Scan for the cell matching the given text and deliver its (x, y) coordinate at center. 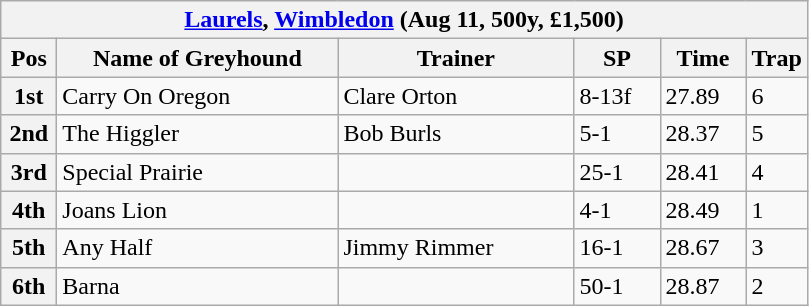
28.37 (703, 134)
Bob Burls (456, 134)
1st (29, 96)
1 (776, 210)
2nd (29, 134)
28.67 (703, 248)
5-1 (617, 134)
28.41 (703, 172)
Clare Orton (456, 96)
4-1 (617, 210)
16-1 (617, 248)
Special Prairie (198, 172)
Any Half (198, 248)
3 (776, 248)
Name of Greyhound (198, 58)
4th (29, 210)
Trap (776, 58)
Barna (198, 286)
50-1 (617, 286)
25-1 (617, 172)
5 (776, 134)
Jimmy Rimmer (456, 248)
The Higgler (198, 134)
Laurels, Wimbledon (Aug 11, 500y, £1,500) (404, 20)
Joans Lion (198, 210)
Carry On Oregon (198, 96)
5th (29, 248)
6 (776, 96)
6th (29, 286)
SP (617, 58)
27.89 (703, 96)
Time (703, 58)
3rd (29, 172)
28.49 (703, 210)
4 (776, 172)
28.87 (703, 286)
Trainer (456, 58)
Pos (29, 58)
8-13f (617, 96)
2 (776, 286)
